From the cell containing the given text, extract its center point as (x, y) coordinate. 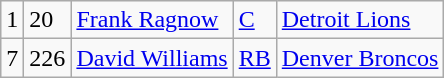
David Williams (152, 58)
Denver Broncos (360, 58)
RB (254, 58)
C (254, 20)
7 (12, 58)
226 (48, 58)
Frank Ragnow (152, 20)
Detroit Lions (360, 20)
1 (12, 20)
20 (48, 20)
